For the text-containing cell, return its midpoint in (x, y) coordinate format. 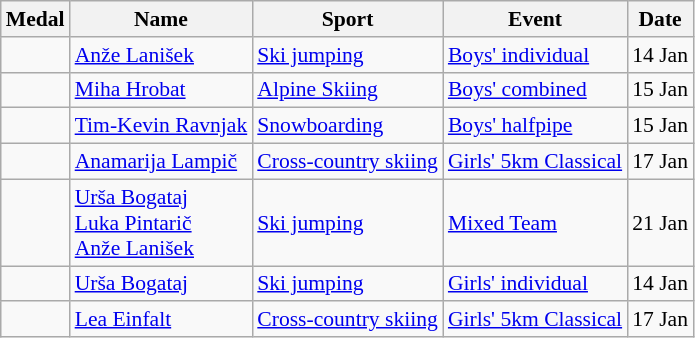
Lea Einfalt (162, 320)
Sport (348, 19)
Anamarija Lampič (162, 162)
Date (660, 19)
Boys' combined (535, 90)
21 Jan (660, 222)
Alpine Skiing (348, 90)
Snowboarding (348, 126)
Miha Hrobat (162, 90)
Anže Lanišek (162, 55)
Medal (36, 19)
Tim-Kevin Ravnjak (162, 126)
Mixed Team (535, 222)
Boys' halfpipe (535, 126)
Boys' individual (535, 55)
Name (162, 19)
Girls' individual (535, 284)
Urša BogatajLuka PintaričAnže Lanišek (162, 222)
Urša Bogataj (162, 284)
Event (535, 19)
